Provide the (x, y) coordinate of the cell's center where the given text is located.  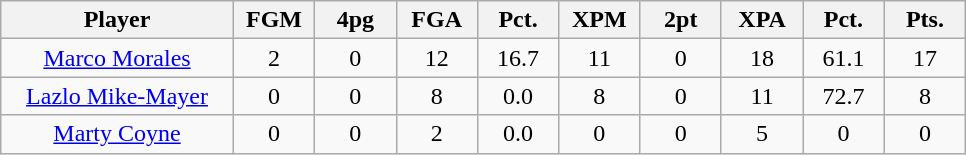
Marty Coyne (118, 134)
Marco Morales (118, 58)
5 (762, 134)
61.1 (844, 58)
XPA (762, 20)
18 (762, 58)
2pt (680, 20)
Lazlo Mike-Mayer (118, 96)
Player (118, 20)
4pg (356, 20)
FGM (274, 20)
72.7 (844, 96)
16.7 (518, 58)
17 (925, 58)
FGA (436, 20)
12 (436, 58)
Pts. (925, 20)
XPM (600, 20)
